Determine the [x, y] coordinate at the center of the cell enclosing the given text.  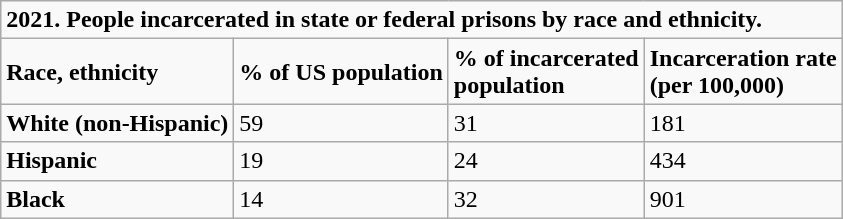
Incarceration rate (per 100,000) [743, 72]
19 [341, 161]
24 [546, 161]
14 [341, 199]
32 [546, 199]
% of incarcerated population [546, 72]
181 [743, 123]
2021. People incarcerated in state or federal prisons by race and ethnicity. [422, 20]
Race, ethnicity [118, 72]
White (non-Hispanic) [118, 123]
434 [743, 161]
Hispanic [118, 161]
59 [341, 123]
Black [118, 199]
901 [743, 199]
31 [546, 123]
% of US population [341, 72]
